Determine the (x, y) coordinate at the center of the cell enclosing the given text.  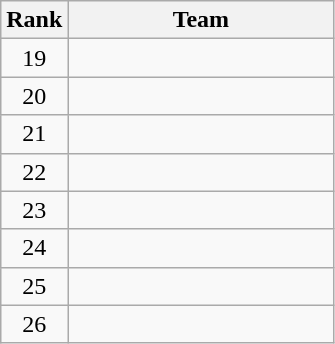
25 (34, 286)
21 (34, 134)
Team (201, 20)
24 (34, 248)
22 (34, 172)
26 (34, 324)
20 (34, 96)
Rank (34, 20)
23 (34, 210)
19 (34, 58)
